Identify which cell holds the provided text, then report its [x, y] central coordinate. 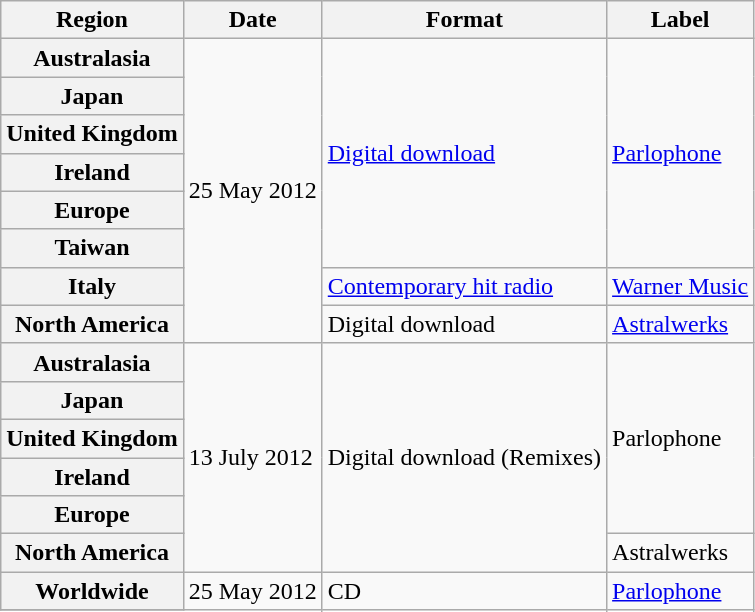
Contemporary hit radio [464, 286]
Warner Music [680, 286]
Date [252, 20]
Label [680, 20]
Worldwide [92, 591]
13 July 2012 [252, 457]
Taiwan [92, 248]
CD [464, 591]
Digital download (Remixes) [464, 457]
Italy [92, 286]
Region [92, 20]
Format [464, 20]
